Determine the (x, y) coordinate at the center of the cell enclosing the given text.  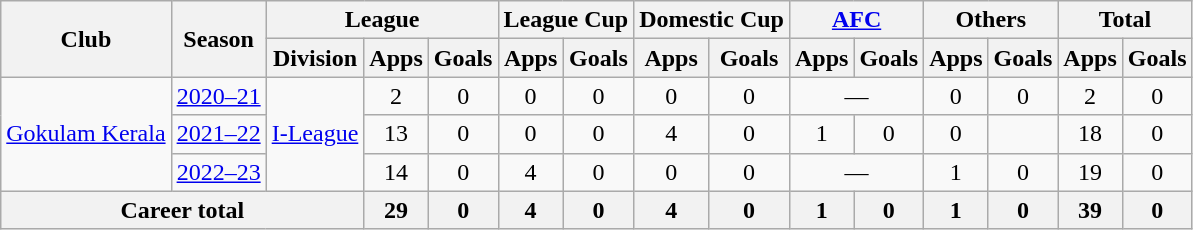
2021–22 (218, 134)
Division (315, 58)
18 (1090, 134)
Season (218, 39)
39 (1090, 210)
Career total (182, 210)
13 (396, 134)
League (382, 20)
I-League (315, 134)
19 (1090, 172)
Others (991, 20)
AFC (856, 20)
Total (1125, 20)
2020–21 (218, 96)
League Cup (566, 20)
Domestic Cup (712, 20)
Club (86, 39)
14 (396, 172)
29 (396, 210)
2022–23 (218, 172)
Gokulam Kerala (86, 134)
